Output the (X, Y) coordinate of the center of the cell containing the given text.  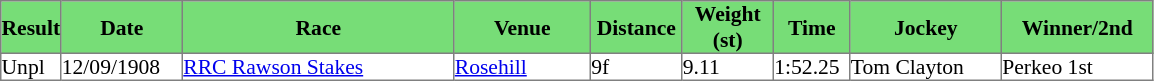
Jockey (926, 27)
12/09/1908 (122, 66)
1:52.25 (812, 66)
Perkeo 1st (1078, 66)
Unpl (31, 66)
Rosehill (522, 66)
Weight (st) (728, 27)
9.11 (728, 66)
Result (31, 27)
Time (812, 27)
RRC Rawson Stakes (319, 66)
Tom Clayton (926, 66)
Date (122, 27)
9f (637, 66)
Race (319, 27)
Distance (637, 27)
Venue (522, 27)
Winner/2nd (1078, 27)
